Pinpoint the cell where the given text exists, returning its [X, Y] midpoint coordinate. 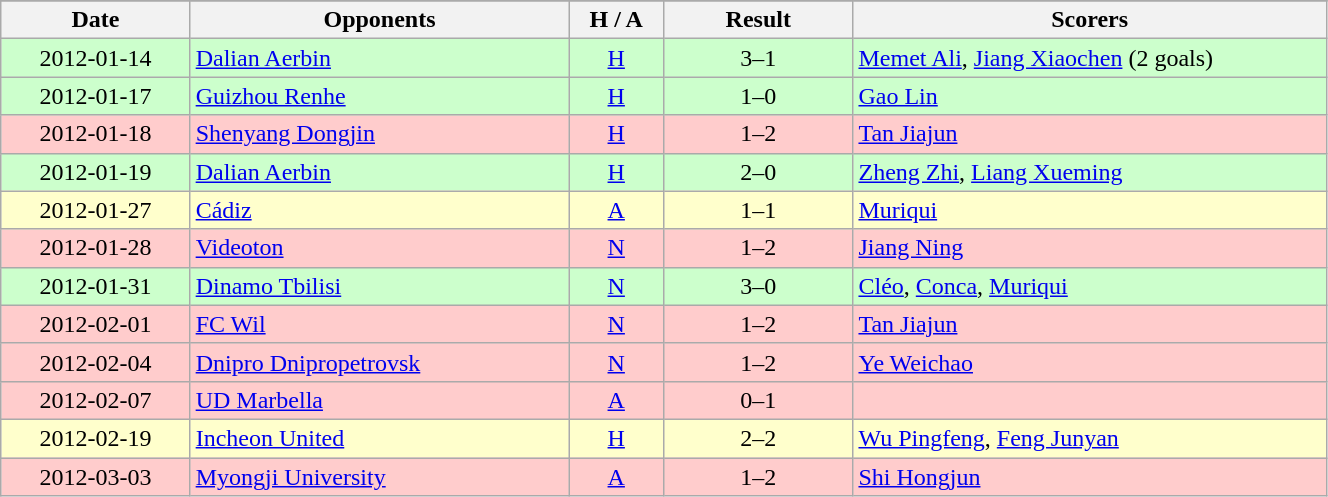
H / A [616, 20]
3–0 [758, 286]
1–0 [758, 96]
2012-01-17 [96, 96]
Ye Weichao [1090, 362]
Shi Hongjun [1090, 477]
2012-03-03 [96, 477]
Dnipro Dnipropetrovsk [380, 362]
2012-01-19 [96, 172]
Cléo, Conca, Muriqui [1090, 286]
1–1 [758, 210]
Jiang Ning [1090, 248]
Gao Lin [1090, 96]
Date [96, 20]
Cádiz [380, 210]
2012-02-04 [96, 362]
UD Marbella [380, 400]
2012-02-19 [96, 438]
2012-01-28 [96, 248]
2012-01-27 [96, 210]
Guizhou Renhe [380, 96]
Zheng Zhi, Liang Xueming [1090, 172]
2012-02-01 [96, 324]
Shenyang Dongjin [380, 134]
2012-01-18 [96, 134]
Memet Ali, Jiang Xiaochen (2 goals) [1090, 58]
FC Wil [380, 324]
2012-01-31 [96, 286]
2–0 [758, 172]
2–2 [758, 438]
Result [758, 20]
0–1 [758, 400]
Opponents [380, 20]
2012-01-14 [96, 58]
2012-02-07 [96, 400]
Incheon United [380, 438]
Muriqui [1090, 210]
Myongji University [380, 477]
Scorers [1090, 20]
Wu Pingfeng, Feng Junyan [1090, 438]
Videoton [380, 248]
Dinamo Tbilisi [380, 286]
3–1 [758, 58]
